For the text-containing cell, return its midpoint in [X, Y] coordinate format. 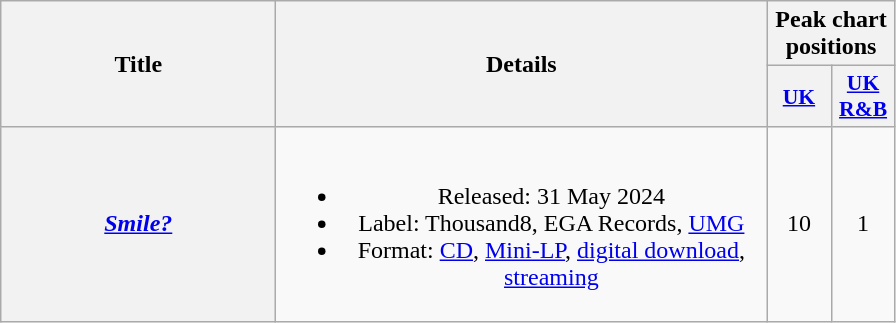
UK R&B [863, 96]
UK [799, 96]
Smile? [138, 224]
Peak chart positions [831, 34]
Title [138, 64]
10 [799, 224]
1 [863, 224]
Details [522, 64]
Released: 31 May 2024Label: Thousand8, EGA Records, UMGFormat: CD, Mini-LP, digital download, streaming [522, 224]
